Return (X, Y) of the center of cell containing provided text 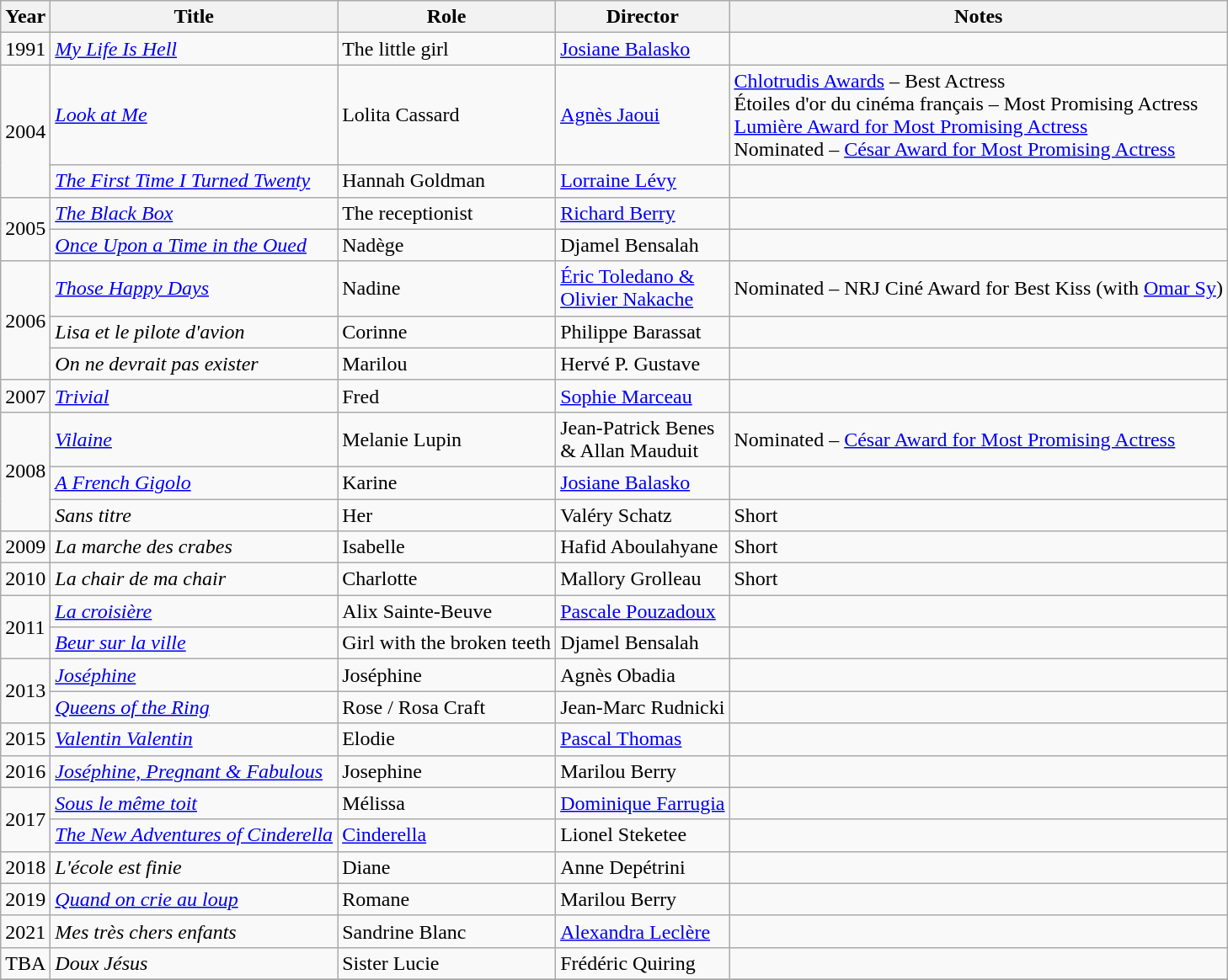
2021 (25, 931)
Lisa et le pilote d'avion (194, 332)
2004 (25, 131)
1991 (25, 49)
Mallory Grolleau (643, 579)
Romane (446, 899)
Title (194, 17)
Dominique Farrugia (643, 803)
Quand on crie au loup (194, 899)
2018 (25, 867)
2007 (25, 396)
Alix Sainte-Beuve (446, 611)
Doux Jésus (194, 963)
Hafid Aboulahyane (643, 547)
Elodie (446, 739)
Valentin Valentin (194, 739)
Agnès Obadia (643, 675)
Josephine (446, 771)
Notes (979, 17)
Marilou (446, 364)
On ne devrait pas exister (194, 364)
La marche des crabes (194, 547)
Pascal Thomas (643, 739)
Valéry Schatz (643, 514)
Jean-Marc Rudnicki (643, 707)
Alexandra Leclère (643, 931)
Isabelle (446, 547)
Hannah Goldman (446, 181)
2016 (25, 771)
La croisière (194, 611)
Sophie Marceau (643, 396)
2013 (25, 691)
The little girl (446, 49)
Philippe Barassat (643, 332)
2017 (25, 819)
Trivial (194, 396)
Sous le même toit (194, 803)
TBA (25, 963)
Melanie Lupin (446, 439)
Karine (446, 482)
Cinderella (446, 835)
Sister Lucie (446, 963)
Sandrine Blanc (446, 931)
Nominated – César Award for Most Promising Actress (979, 439)
Year (25, 17)
Fred (446, 396)
The New Adventures of Cinderella (194, 835)
Diane (446, 867)
My Life Is Hell (194, 49)
Role (446, 17)
Mes très chers enfants (194, 931)
Nadine (446, 288)
Hervé P. Gustave (643, 364)
Corinne (446, 332)
Frédéric Quiring (643, 963)
Éric Toledano & Olivier Nakache (643, 288)
Rose / Rosa Craft (446, 707)
Lolita Cassard (446, 115)
The Black Box (194, 213)
Mélissa (446, 803)
2019 (25, 899)
2011 (25, 627)
Girl with the broken teeth (446, 643)
2015 (25, 739)
Jean-Patrick Benes & Allan Mauduit (643, 439)
Sans titre (194, 514)
2010 (25, 579)
Vilaine (194, 439)
Nominated – NRJ Ciné Award for Best Kiss (with Omar Sy) (979, 288)
La chair de ma chair (194, 579)
Lorraine Lévy (643, 181)
Director (643, 17)
Beur sur la ville (194, 643)
The receptionist (446, 213)
2008 (25, 471)
The First Time I Turned Twenty (194, 181)
Once Upon a Time in the Oued (194, 245)
Queens of the Ring (194, 707)
Those Happy Days (194, 288)
Lionel Steketee (643, 835)
Nadège (446, 245)
Richard Berry (643, 213)
Look at Me (194, 115)
2005 (25, 229)
Pascale Pouzadoux (643, 611)
L'école est finie (194, 867)
Anne Depétrini (643, 867)
2006 (25, 320)
A French Gigolo (194, 482)
Her (446, 514)
2009 (25, 547)
Charlotte (446, 579)
Joséphine, Pregnant & Fabulous (194, 771)
Agnès Jaoui (643, 115)
